Find where the given text appears and provide that cell's center as (X, Y) coordinate. 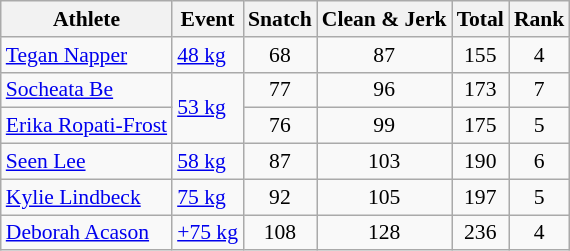
Kylie Lindbeck (86, 197)
99 (384, 126)
Deborah Acason (86, 233)
53 kg (208, 108)
Snatch (280, 19)
7 (540, 90)
48 kg (208, 55)
155 (480, 55)
175 (480, 126)
190 (480, 162)
Tegan Napper (86, 55)
105 (384, 197)
Erika Ropati-Frost (86, 126)
76 (280, 126)
Seen Lee (86, 162)
108 (280, 233)
Rank (540, 19)
92 (280, 197)
173 (480, 90)
68 (280, 55)
+75 kg (208, 233)
77 (280, 90)
128 (384, 233)
96 (384, 90)
236 (480, 233)
Socheata Be (86, 90)
Total (480, 19)
Clean & Jerk (384, 19)
103 (384, 162)
6 (540, 162)
75 kg (208, 197)
58 kg (208, 162)
197 (480, 197)
Athlete (86, 19)
Event (208, 19)
